Return the (X, Y) coordinate for the center point of the cell that contains the specified text.  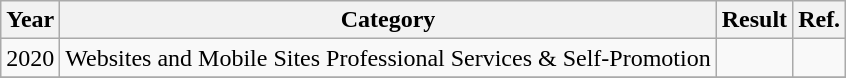
Websites and Mobile Sites Professional Services & Self-Promotion (388, 58)
Ref. (820, 20)
2020 (30, 58)
Result (754, 20)
Year (30, 20)
Category (388, 20)
